Scan for the cell matching the given text and deliver its [X, Y] coordinate at center. 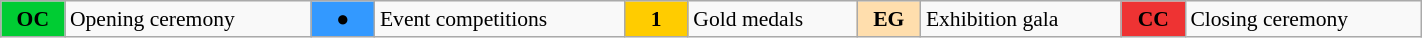
1 [656, 19]
● [343, 19]
OC [33, 19]
Event competitions [500, 19]
Closing ceremony [1303, 19]
Exhibition gala [1021, 19]
CC [1153, 19]
EG [889, 19]
Gold medals [772, 19]
Opening ceremony [188, 19]
